Provide the [X, Y] coordinate of the cell's center where the given text is located.  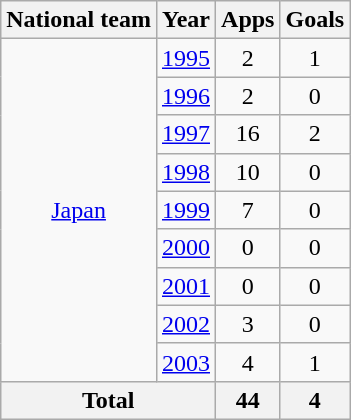
Total [108, 400]
1996 [186, 96]
Apps [248, 20]
3 [248, 324]
1995 [186, 58]
National team [79, 20]
2003 [186, 362]
2001 [186, 286]
2000 [186, 248]
1998 [186, 172]
44 [248, 400]
10 [248, 172]
1999 [186, 210]
Japan [79, 210]
16 [248, 134]
1997 [186, 134]
Goals [315, 20]
Year [186, 20]
7 [248, 210]
2002 [186, 324]
